Provide the [X, Y] coordinate of the cell's center where the given text is located.  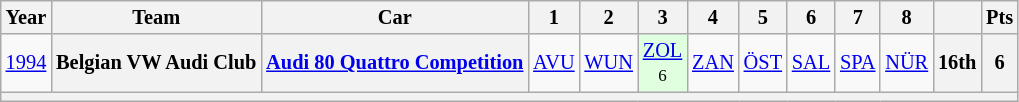
Car [394, 17]
WUN [608, 63]
1994 [26, 63]
AVU [554, 63]
Audi 80 Quattro Competition [394, 63]
7 [858, 17]
Year [26, 17]
SPA [858, 63]
5 [763, 17]
NÜR [906, 63]
Team [156, 17]
Pts [1000, 17]
ÖST [763, 63]
4 [713, 17]
Belgian VW Audi Club [156, 63]
1 [554, 17]
3 [662, 17]
ZOL6 [662, 63]
ZAN [713, 63]
SAL [811, 63]
16th [957, 63]
8 [906, 17]
2 [608, 17]
